Scan for the cell matching the given text and deliver its (X, Y) coordinate at center. 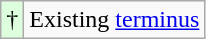
Existing terminus (114, 20)
† (12, 20)
